Detect which cell encompasses the target text, then output its [x, y] center coordinate. 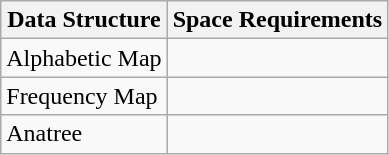
Anatree [84, 134]
Alphabetic Map [84, 58]
Data Structure [84, 20]
Space Requirements [278, 20]
Frequency Map [84, 96]
